Extract the (X, Y) coordinate from the center of the cell holding the provided text.  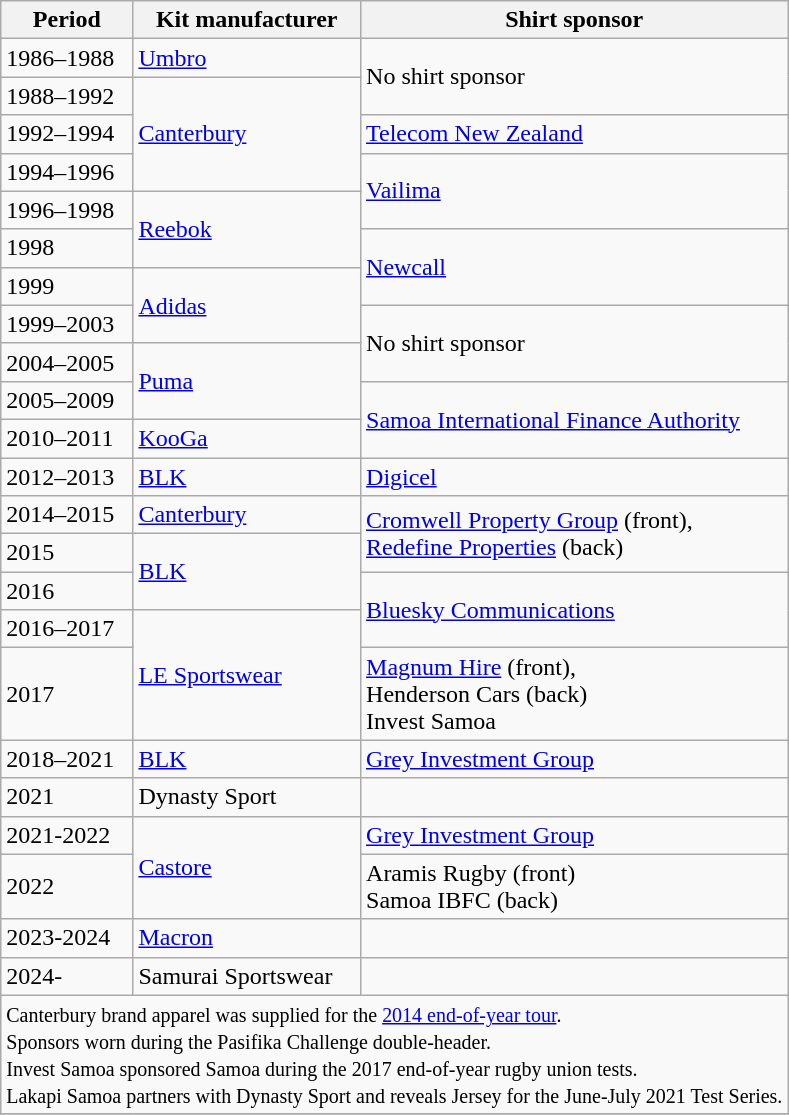
Bluesky Communications (574, 610)
Aramis Rugby (front)Samoa IBFC (back) (574, 886)
Newcall (574, 267)
Adidas (247, 305)
2023-2024 (67, 938)
Umbro (247, 58)
Telecom New Zealand (574, 134)
2012–2013 (67, 477)
2022 (67, 886)
2018–2021 (67, 759)
1998 (67, 248)
1996–1998 (67, 210)
Vailima (574, 191)
Magnum Hire (front), Henderson Cars (back) Invest Samoa (574, 694)
Samoa International Finance Authority (574, 419)
KooGa (247, 438)
Castore (247, 868)
Macron (247, 938)
2016–2017 (67, 629)
2024- (67, 976)
Cromwell Property Group (front),Redefine Properties (back) (574, 534)
2005–2009 (67, 400)
2021-2022 (67, 835)
2010–2011 (67, 438)
2016 (67, 591)
1999–2003 (67, 324)
2004–2005 (67, 362)
Samurai Sportswear (247, 976)
2017 (67, 694)
Puma (247, 381)
Dynasty Sport (247, 797)
Kit manufacturer (247, 20)
Shirt sponsor (574, 20)
Period (67, 20)
Reebok (247, 229)
Digicel (574, 477)
1988–1992 (67, 96)
2021 (67, 797)
1999 (67, 286)
1986–1988 (67, 58)
1992–1994 (67, 134)
2014–2015 (67, 515)
2015 (67, 553)
1994–1996 (67, 172)
LE Sportswear (247, 675)
